Capture the cell that displays the provided text and extract its (X, Y) central coordinate. 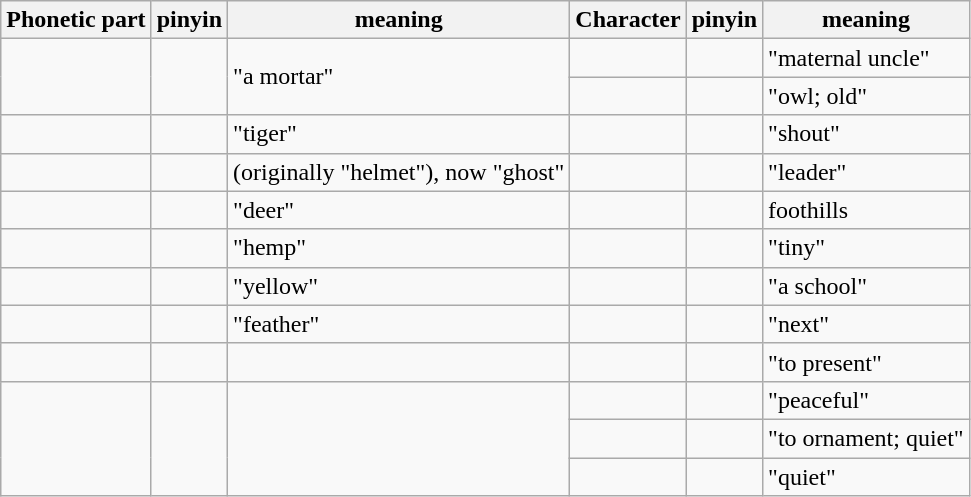
"shout" (866, 134)
"maternal uncle" (866, 58)
"yellow" (399, 286)
Character (628, 20)
"to ornament; quiet" (866, 438)
Phonetic part (76, 20)
"owl; old" (866, 96)
"quiet" (866, 477)
"to present" (866, 362)
(originally "helmet"), now "ghost" (399, 172)
"a school" (866, 286)
foothills (866, 210)
"feather" (399, 324)
"tiny" (866, 248)
"leader" (866, 172)
"next" (866, 324)
"deer" (399, 210)
"tiger" (399, 134)
"peaceful" (866, 400)
"hemp" (399, 248)
"a mortar" (399, 77)
